From the cell containing the given text, extract its center point as [X, Y] coordinate. 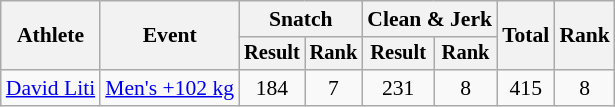
Athlete [50, 36]
7 [334, 88]
Total [526, 36]
Event [170, 36]
184 [272, 88]
Men's +102 kg [170, 88]
Clean & Jerk [430, 19]
231 [398, 88]
David Liti [50, 88]
415 [526, 88]
Snatch [300, 19]
